Return the [x, y] coordinate for the center point of the cell that contains the specified text.  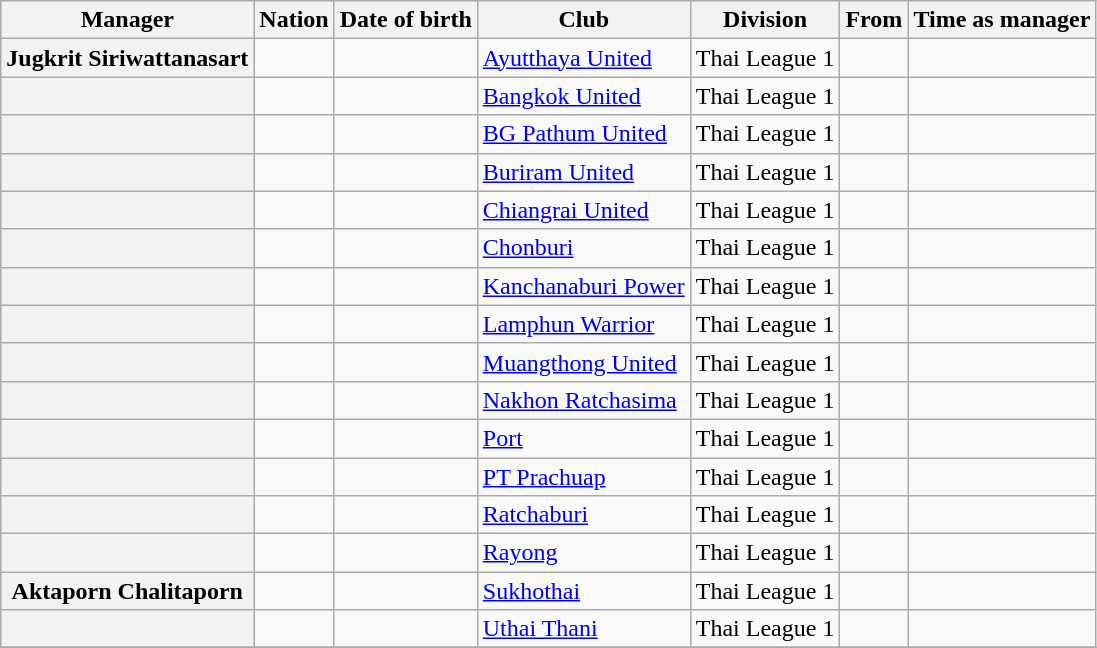
Kanchanaburi Power [584, 286]
Ayutthaya United [584, 58]
Chonburi [584, 248]
BG Pathum United [584, 134]
Club [584, 20]
Chiangrai United [584, 210]
Port [584, 438]
Jugkrit Siriwattanasart [128, 58]
Nakhon Ratchasima [584, 400]
Aktaporn Chalitaporn [128, 591]
Date of birth [406, 20]
Manager [128, 20]
Ratchaburi [584, 515]
Division [765, 20]
From [874, 20]
Sukhothai [584, 591]
Time as manager [1002, 20]
Nation [294, 20]
Muangthong United [584, 362]
Buriram United [584, 172]
Rayong [584, 553]
Uthai Thani [584, 629]
Bangkok United [584, 96]
PT Prachuap [584, 477]
Lamphun Warrior [584, 324]
